Extract the (x, y) coordinate from the center of the cell holding the provided text.  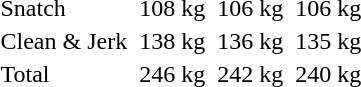
136 kg (250, 41)
138 kg (172, 41)
